Extract the (X, Y) coordinate from the center of the cell holding the provided text.  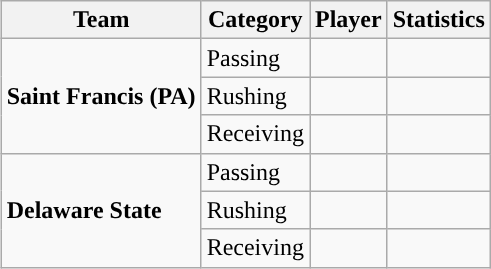
Category (255, 20)
Statistics (438, 20)
Saint Francis (PA) (101, 96)
Delaware State (101, 210)
Player (349, 20)
Team (101, 20)
